Scan for the cell matching the given text and deliver its [x, y] coordinate at center. 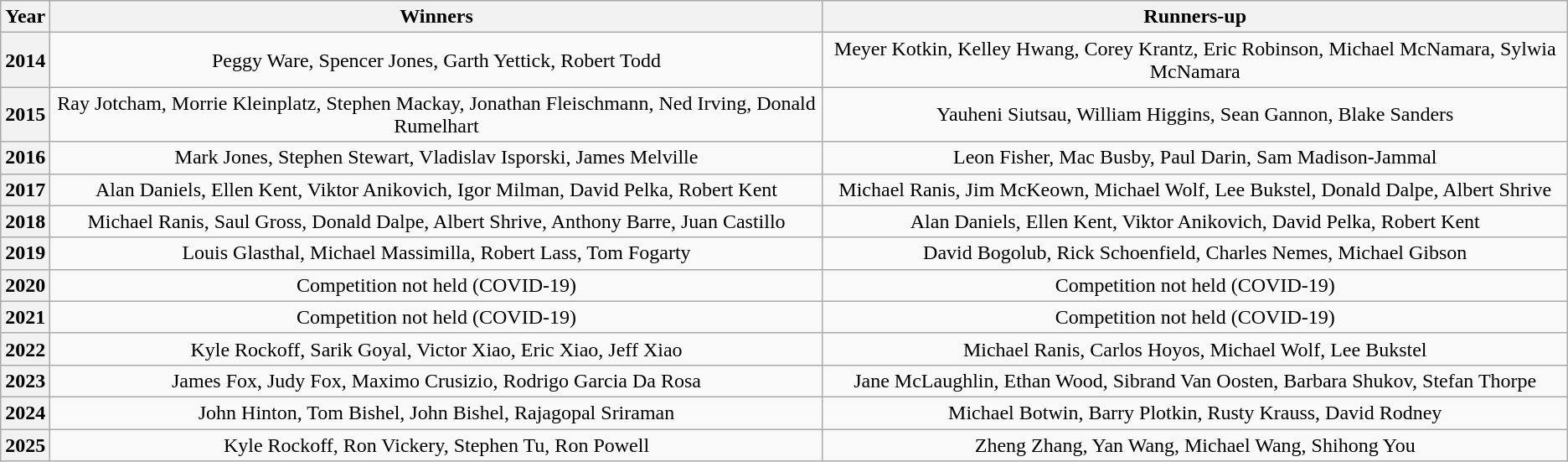
Kyle Rockoff, Sarik Goyal, Victor Xiao, Eric Xiao, Jeff Xiao [436, 349]
2022 [25, 349]
Winners [436, 17]
2019 [25, 253]
Michael Botwin, Barry Plotkin, Rusty Krauss, David Rodney [1194, 413]
Alan Daniels, Ellen Kent, Viktor Anikovich, David Pelka, Robert Kent [1194, 221]
2021 [25, 317]
Meyer Kotkin, Kelley Hwang, Corey Krantz, Eric Robinson, Michael McNamara, Sylwia McNamara [1194, 60]
Zheng Zhang, Yan Wang, Michael Wang, Shihong You [1194, 445]
Kyle Rockoff, Ron Vickery, Stephen Tu, Ron Powell [436, 445]
2024 [25, 413]
Ray Jotcham, Morrie Kleinplatz, Stephen Mackay, Jonathan Fleischmann, Ned Irving, Donald Rumelhart [436, 114]
2016 [25, 158]
2017 [25, 189]
Runners-up [1194, 17]
John Hinton, Tom Bishel, John Bishel, Rajagopal Sriraman [436, 413]
2020 [25, 285]
Peggy Ware, Spencer Jones, Garth Yettick, Robert Todd [436, 60]
David Bogolub, Rick Schoenfield, Charles Nemes, Michael Gibson [1194, 253]
2025 [25, 445]
Mark Jones, Stephen Stewart, Vladislav Isporski, James Melville [436, 158]
2023 [25, 381]
Michael Ranis, Carlos Hoyos, Michael Wolf, Lee Bukstel [1194, 349]
Michael Ranis, Jim McKeown, Michael Wolf, Lee Bukstel, Donald Dalpe, Albert Shrive [1194, 189]
Jane McLaughlin, Ethan Wood, Sibrand Van Oosten, Barbara Shukov, Stefan Thorpe [1194, 381]
Michael Ranis, Saul Gross, Donald Dalpe, Albert Shrive, Anthony Barre, Juan Castillo [436, 221]
2018 [25, 221]
James Fox, Judy Fox, Maximo Crusizio, Rodrigo Garcia Da Rosa [436, 381]
Yauheni Siutsau, William Higgins, Sean Gannon, Blake Sanders [1194, 114]
2015 [25, 114]
Leon Fisher, Mac Busby, Paul Darin, Sam Madison-Jammal [1194, 158]
Year [25, 17]
Alan Daniels, Ellen Kent, Viktor Anikovich, Igor Milman, David Pelka, Robert Kent [436, 189]
Louis Glasthal, Michael Massimilla, Robert Lass, Tom Fogarty [436, 253]
2014 [25, 60]
